Extract the [X, Y] coordinate from the center of the cell holding the provided text.  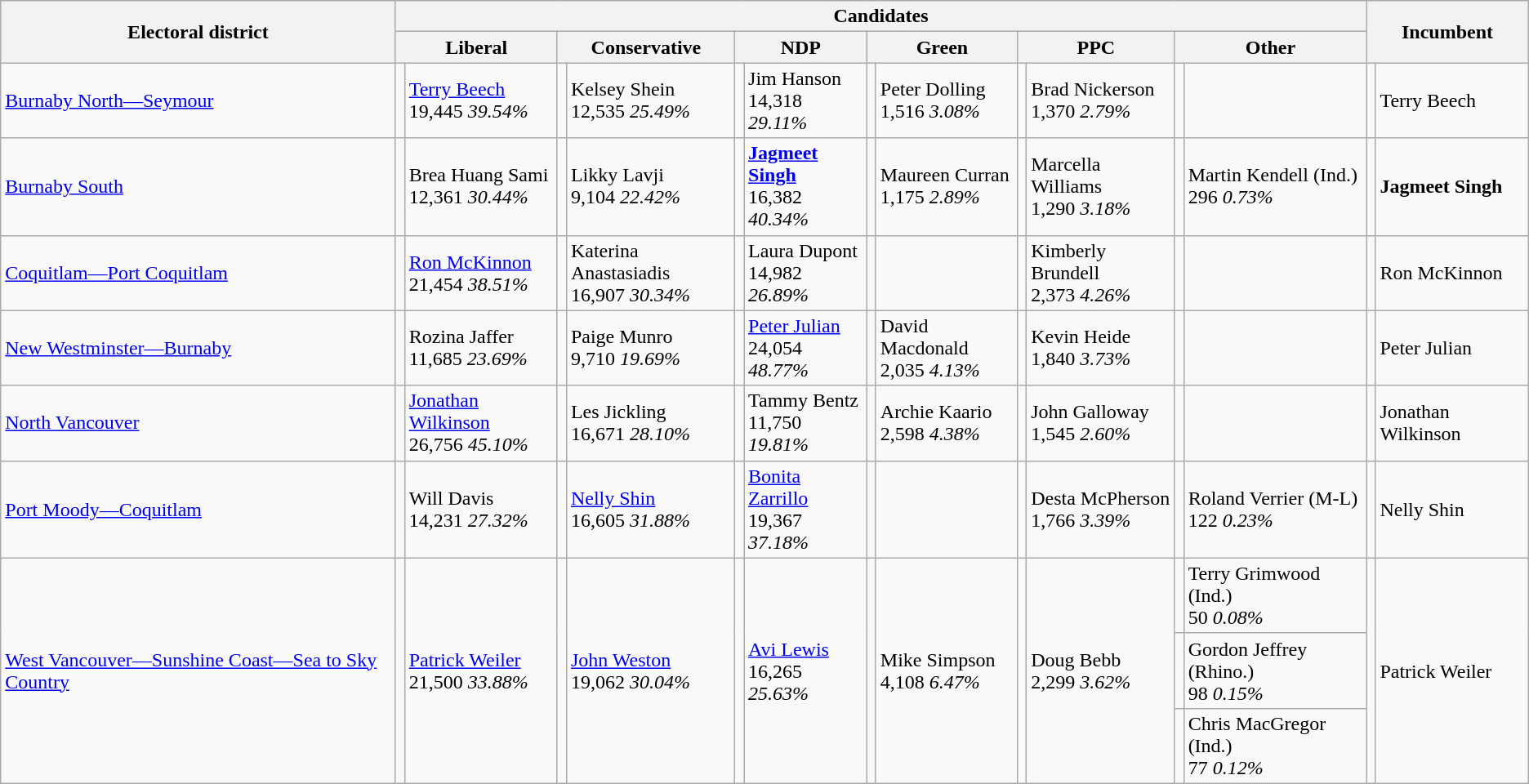
Incumbent [1447, 32]
Desta McPherson1,766 3.39% [1101, 510]
Roland Verrier (M-L)122 0.23% [1275, 510]
Other [1271, 47]
David Macdonald2,035 4.13% [946, 348]
Kevin Heide1,840 3.73% [1101, 348]
Port Moody—Coquitlam [198, 510]
Ron McKinnon [1452, 273]
Peter Julian24,054 48.77% [805, 348]
Likky Lavji9,104 22.42% [650, 186]
Brad Nickerson1,370 2.79% [1101, 100]
Conservative [645, 47]
Jonathan Wilkinson26,756 45.10% [480, 423]
Terry Beech19,445 39.54% [480, 100]
Ron McKinnon21,454 38.51% [480, 273]
West Vancouver—Sunshine Coast—Sea to Sky Country [198, 670]
New Westminster—Burnaby [198, 348]
John Weston19,062 30.04% [650, 670]
Jim Hanson14,318 29.11% [805, 100]
Will Davis14,231 27.32% [480, 510]
Les Jickling16,671 28.10% [650, 423]
Tammy Bentz11,750 19.81% [805, 423]
Terry Beech [1452, 100]
Green [942, 47]
Peter Dolling1,516 3.08% [946, 100]
Paige Munro9,710 19.69% [650, 348]
Chris MacGregor (Ind.)77 0.12% [1275, 746]
Katerina Anastasiadis16,907 30.34% [650, 273]
Marcella Williams1,290 3.18% [1101, 186]
Liberal [476, 47]
Doug Bebb2,299 3.62% [1101, 670]
Coquitlam—Port Coquitlam [198, 273]
Patrick Weiler21,500 33.88% [480, 670]
Nelly Shin16,605 31.88% [650, 510]
Bonita Zarrillo19,367 37.18% [805, 510]
Brea Huang Sami12,361 30.44% [480, 186]
Nelly Shin [1452, 510]
Patrick Weiler [1452, 670]
John Galloway1,545 2.60% [1101, 423]
Mike Simpson4,108 6.47% [946, 670]
Maureen Curran1,175 2.89% [946, 186]
PPC [1096, 47]
Kimberly Brundell2,373 4.26% [1101, 273]
Jagmeet Singh16,382 40.34% [805, 186]
Candidates [880, 16]
Kelsey Shein12,535 25.49% [650, 100]
North Vancouver [198, 423]
Martin Kendell (Ind.)296 0.73% [1275, 186]
Burnaby North—Seymour [198, 100]
Gordon Jeffrey (Rhino.)98 0.15% [1275, 670]
Jagmeet Singh [1452, 186]
Rozina Jaffer11,685 23.69% [480, 348]
Electoral district [198, 32]
Avi Lewis16,265 25.63% [805, 670]
NDP [800, 47]
Archie Kaario2,598 4.38% [946, 423]
Laura Dupont14,982 26.89% [805, 273]
Burnaby South [198, 186]
Terry Grimwood (Ind.)50 0.08% [1275, 595]
Peter Julian [1452, 348]
Jonathan Wilkinson [1452, 423]
